Return the [X, Y] coordinate for the center point of the cell that contains the specified text.  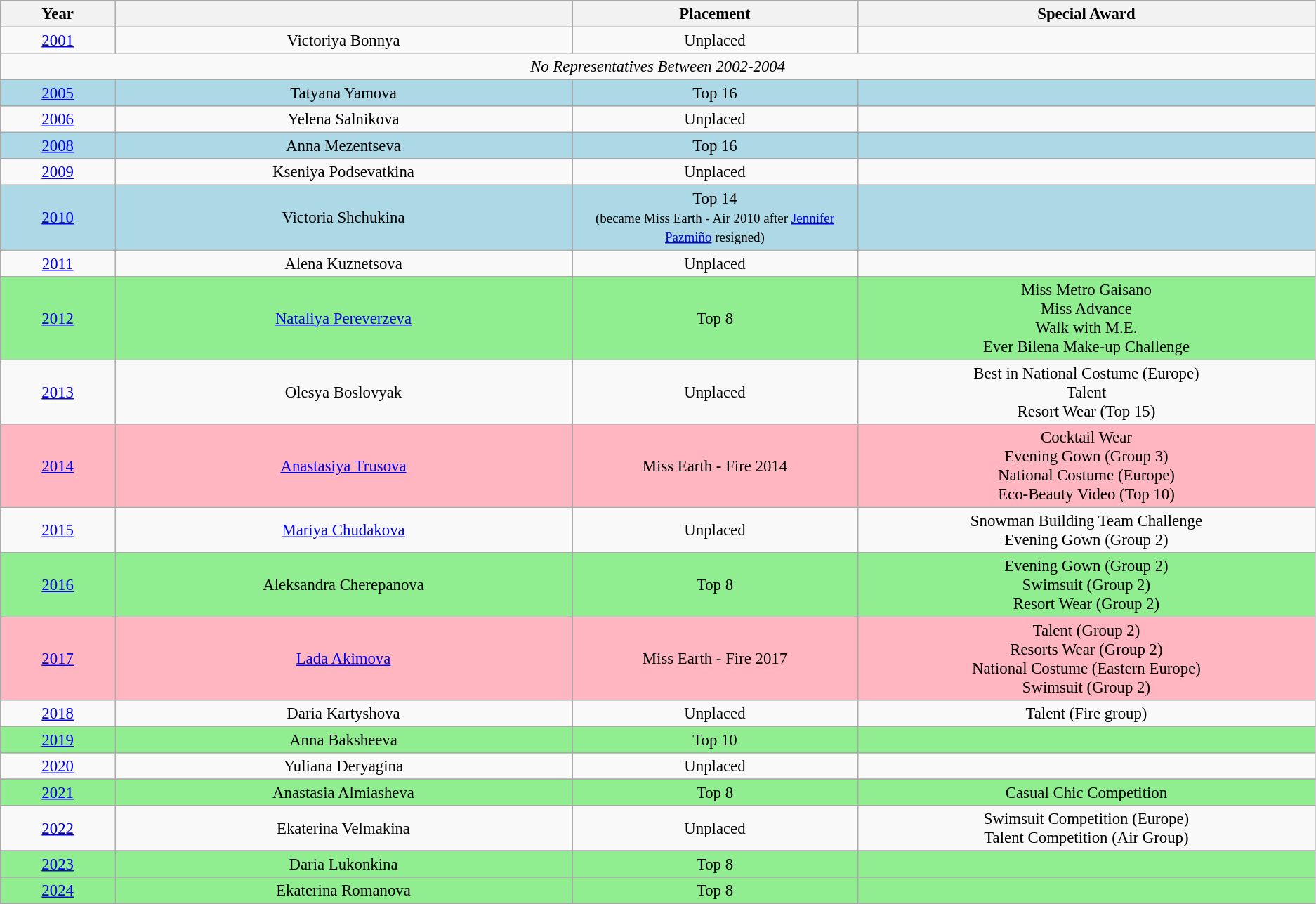
Talent (Group 2) Resorts Wear (Group 2) National Costume (Eastern Europe) Swimsuit (Group 2) [1086, 659]
Casual Chic Competition [1086, 793]
2011 [58, 263]
2006 [58, 119]
Mariya Chudakova [344, 530]
Miss Earth - Fire 2017 [715, 659]
2023 [58, 865]
2020 [58, 766]
Nataliya Pereverzeva [344, 317]
Lada Akimova [344, 659]
Miss Earth - Fire 2014 [715, 465]
No Representatives Between 2002-2004 [658, 67]
Olesya Boslovyak [344, 392]
2008 [58, 146]
Tatyana Yamova [344, 93]
2024 [58, 891]
Snowman Building Team Challenge Evening Gown (Group 2) [1086, 530]
2005 [58, 93]
Kseniya Podsevatkina [344, 172]
2010 [58, 218]
2012 [58, 317]
Daria Kartyshova [344, 714]
2001 [58, 41]
2014 [58, 465]
Year [58, 14]
Swimsuit Competition (Europe) Talent Competition (Air Group) [1086, 829]
Evening Gown (Group 2) Swimsuit (Group 2) Resort Wear (Group 2) [1086, 585]
Talent (Fire group) [1086, 714]
Top 10 [715, 740]
2016 [58, 585]
Victoria Shchukina [344, 218]
Ekaterina Romanova [344, 891]
Anastasia Almiasheva [344, 793]
Top 14(became Miss Earth - Air 2010 after Jennifer Pazmiño resigned) [715, 218]
Best in National Costume (Europe) TalentResort Wear (Top 15) [1086, 392]
2019 [58, 740]
Placement [715, 14]
2017 [58, 659]
2009 [58, 172]
Aleksandra Cherepanova [344, 585]
Anastasiya Trusova [344, 465]
2018 [58, 714]
Alena Kuznetsova [344, 263]
2021 [58, 793]
Yelena Salnikova [344, 119]
2022 [58, 829]
Yuliana Deryagina [344, 766]
Anna Baksheeva [344, 740]
Victoriya Bonnya [344, 41]
Special Award [1086, 14]
2013 [58, 392]
Ekaterina Velmakina [344, 829]
Miss Metro Gaisano Miss Advance Walk with M.E. Ever Bilena Make-up Challenge [1086, 317]
Cocktail Wear Evening Gown (Group 3) National Costume (Europe)Eco-Beauty Video (Top 10) [1086, 465]
Daria Lukonkina [344, 865]
Anna Mezentseva [344, 146]
2015 [58, 530]
